Scan for the cell matching the given text and deliver its [X, Y] coordinate at center. 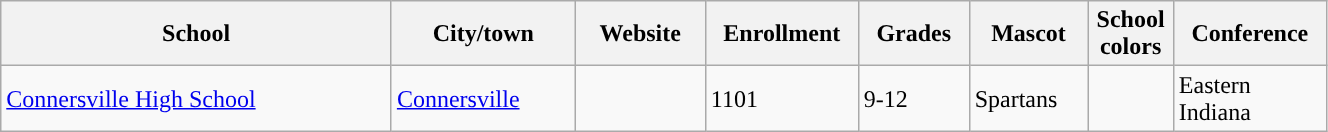
City/town [483, 34]
Connersville High School [196, 98]
School colors [1130, 34]
1101 [782, 98]
Enrollment [782, 34]
Mascot [1028, 34]
Spartans [1028, 98]
9-12 [914, 98]
Conference [1250, 34]
Grades [914, 34]
Connersville [483, 98]
School [196, 34]
Website [640, 34]
Eastern Indiana [1250, 98]
